Extract the [x, y] coordinate from the center of the cell holding the provided text.  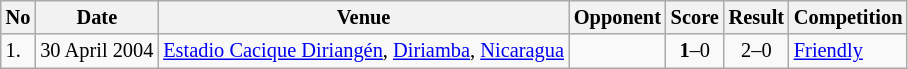
Estadio Cacique Diriangén, Diriamba, Nicaragua [364, 51]
Competition [848, 17]
1–0 [695, 51]
Opponent [618, 17]
30 April 2004 [96, 51]
Friendly [848, 51]
Venue [364, 17]
Score [695, 17]
1. [18, 51]
Result [756, 17]
Date [96, 17]
No [18, 17]
2–0 [756, 51]
